Return [X, Y] of the center of cell containing provided text 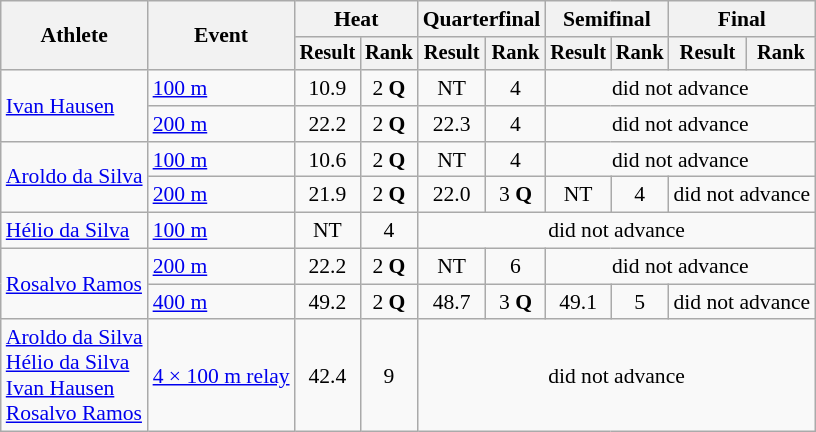
48.7 [452, 302]
400 m [222, 302]
Event [222, 36]
10.9 [328, 88]
21.9 [328, 195]
Quarterfinal [482, 19]
49.1 [578, 302]
Heat [356, 19]
22.0 [452, 195]
10.6 [328, 160]
49.2 [328, 302]
Semifinal [606, 19]
42.4 [328, 376]
9 [389, 376]
Hélio da Silva [74, 231]
Aroldo da SilvaHélio da SilvaIvan HausenRosalvo Ramos [74, 376]
6 [516, 267]
Rosalvo Ramos [74, 284]
4 × 100 m relay [222, 376]
5 [640, 302]
22.3 [452, 124]
Aroldo da Silva [74, 178]
Ivan Hausen [74, 106]
Athlete [74, 36]
Final [742, 19]
